Determine the [x, y] coordinate at the center of the cell enclosing the given text.  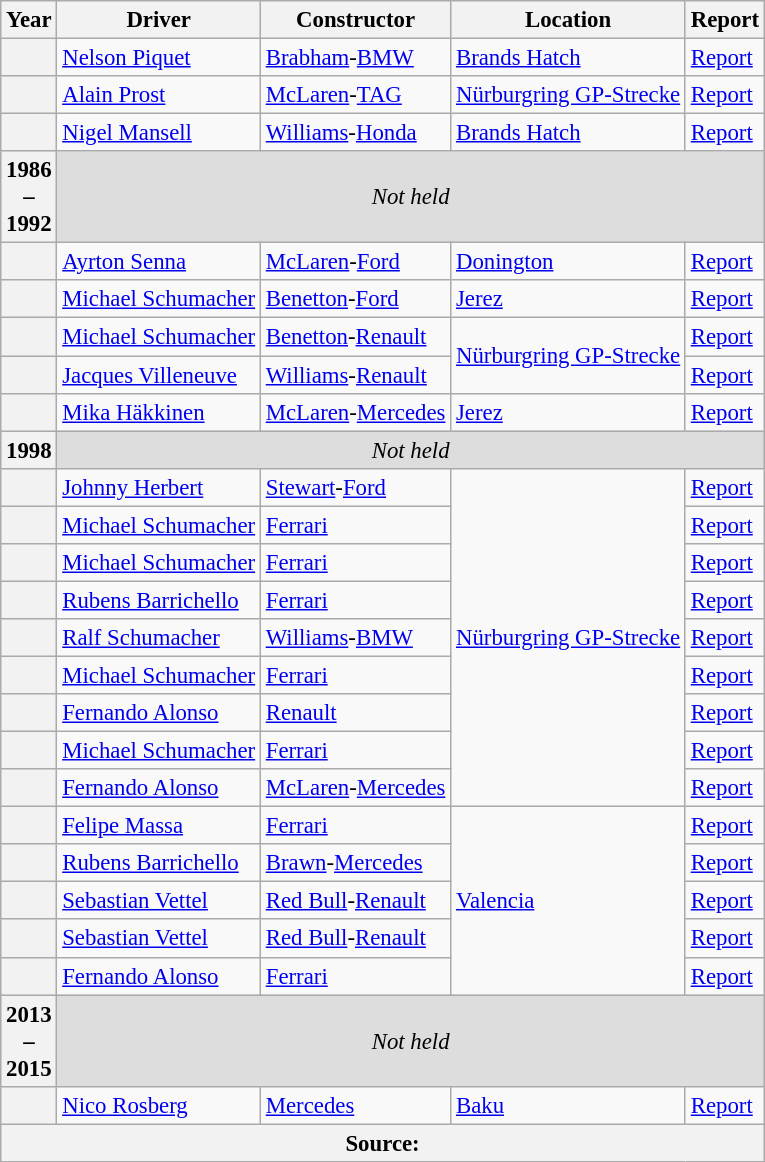
Brawn-Mercedes [355, 863]
Stewart-Ford [355, 487]
Nelson Piquet [159, 58]
1998 [29, 450]
Constructor [355, 20]
Alain Prost [159, 95]
Nico Rosberg [159, 1105]
Nigel Mansell [159, 133]
Baku [568, 1105]
Driver [159, 20]
Donington [568, 262]
Benetton-Ford [355, 299]
Williams-Renault [355, 375]
Felipe Massa [159, 826]
McLaren-TAG [355, 95]
Ayrton Senna [159, 262]
Renault [355, 713]
Valencia [568, 901]
Source: [383, 1143]
Brabham-BMW [355, 58]
1986–1992 [29, 197]
Ralf Schumacher [159, 638]
Jacques Villeneuve [159, 375]
Mercedes [355, 1105]
Year [29, 20]
Williams-Honda [355, 133]
Benetton-Renault [355, 337]
Location [568, 20]
McLaren-Ford [355, 262]
Johnny Herbert [159, 487]
Williams-BMW [355, 638]
Mika Häkkinen [159, 412]
2013–2015 [29, 1041]
